Pinpoint the cell where the given text exists, returning its (x, y) midpoint coordinate. 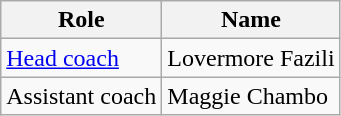
Role (82, 20)
Maggie Chambo (251, 96)
Assistant coach (82, 96)
Lovermore Fazili (251, 58)
Name (251, 20)
Head coach (82, 58)
